Output the (x, y) coordinate of the center of the cell containing the given text.  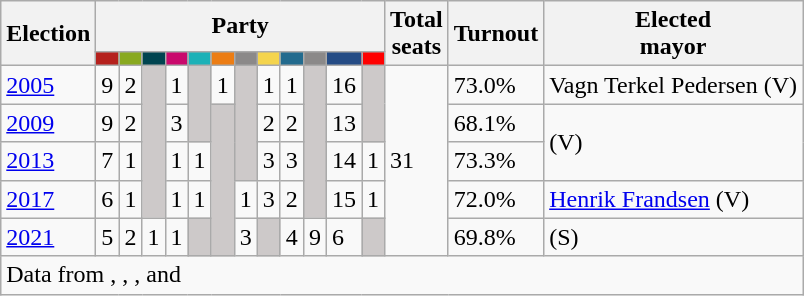
31 (417, 161)
Data from , , , and (402, 275)
69.8% (496, 237)
(V) (674, 142)
2017 (48, 199)
4 (292, 237)
2013 (48, 161)
2005 (48, 85)
Henrik Frandsen (V) (674, 199)
Electedmayor (674, 34)
7 (108, 161)
Election (48, 34)
2009 (48, 123)
Turnout (496, 34)
Party (240, 26)
Vagn Terkel Pedersen (V) (674, 85)
2021 (48, 237)
73.3% (496, 161)
Totalseats (417, 34)
15 (344, 199)
73.0% (496, 85)
14 (344, 161)
5 (108, 237)
(S) (674, 237)
16 (344, 85)
13 (344, 123)
68.1% (496, 123)
72.0% (496, 199)
